Extract the (X, Y) coordinate from the center of the cell holding the provided text.  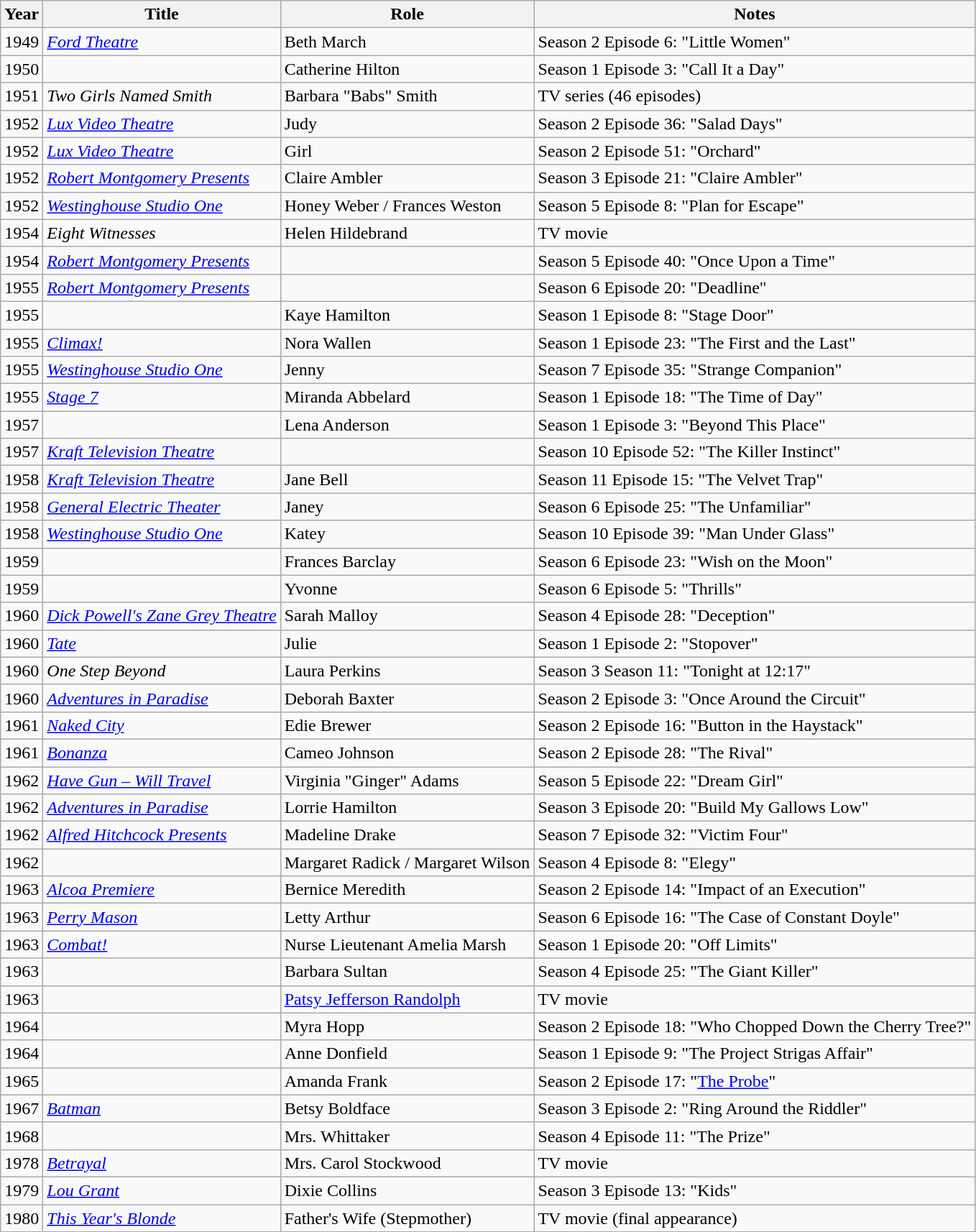
Margaret Radick / Margaret Wilson (407, 863)
1978 (22, 1163)
Season 1 Episode 9: "The Project Strigas Affair" (755, 1054)
Season 2 Episode 6: "Little Women" (755, 42)
Season 5 Episode 40: "Once Upon a Time" (755, 260)
Helen Hildebrand (407, 233)
Eight Witnesses (162, 233)
Season 7 Episode 32: "Victim Four" (755, 835)
Batman (162, 1108)
Betsy Boldface (407, 1108)
Tate (162, 643)
Laura Perkins (407, 671)
Season 1 Episode 18: "The Time of Day" (755, 397)
Alcoa Premiere (162, 890)
Kaye Hamilton (407, 315)
Nurse Lieutenant Amelia Marsh (407, 944)
Betrayal (162, 1163)
Season 4 Episode 8: "Elegy" (755, 863)
Season 2 Episode 16: "Button in the Haystack" (755, 725)
Role (407, 14)
Myra Hopp (407, 1026)
1951 (22, 96)
Season 2 Episode 36: "Salad Days" (755, 124)
1968 (22, 1136)
Alfred Hitchcock Presents (162, 835)
Season 3 Episode 13: "Kids" (755, 1190)
Two Girls Named Smith (162, 96)
Miranda Abbelard (407, 397)
Beth March (407, 42)
Sarah Malloy (407, 616)
Season 10 Episode 52: "The Killer Instinct" (755, 452)
Season 5 Episode 22: "Dream Girl" (755, 780)
Season 3 Episode 2: "Ring Around the Riddler" (755, 1108)
1980 (22, 1218)
Lorrie Hamilton (407, 808)
Julie (407, 643)
General Electric Theater (162, 507)
Anne Donfield (407, 1054)
Cameo Johnson (407, 753)
1967 (22, 1108)
Season 1 Episode 3: "Beyond This Place" (755, 425)
1965 (22, 1081)
Season 4 Episode 28: "Deception" (755, 616)
Season 6 Episode 23: "Wish on the Moon" (755, 561)
Judy (407, 124)
Edie Brewer (407, 725)
Season 5 Episode 8: "Plan for Escape" (755, 206)
Ford Theatre (162, 42)
This Year's Blonde (162, 1218)
Jenny (407, 370)
Season 2 Episode 28: "The Rival" (755, 753)
1979 (22, 1190)
Season 6 Episode 20: "Deadline" (755, 288)
Notes (755, 14)
Patsy Jefferson Randolph (407, 999)
Mrs. Whittaker (407, 1136)
Season 2 Episode 14: "Impact of an Execution" (755, 890)
Season 3 Episode 21: "Claire Ambler" (755, 178)
Katey (407, 534)
Naked City (162, 725)
Girl (407, 151)
Janey (407, 507)
Perry Mason (162, 917)
Barbara Sultan (407, 972)
Season 3 Episode 20: "Build My Gallows Low" (755, 808)
Stage 7 (162, 397)
Season 10 Episode 39: "Man Under Glass" (755, 534)
1950 (22, 69)
TV movie (final appearance) (755, 1218)
1949 (22, 42)
Combat! (162, 944)
Claire Ambler (407, 178)
Lena Anderson (407, 425)
Letty Arthur (407, 917)
Climax! (162, 343)
Season 1 Episode 23: "The First and the Last" (755, 343)
Lou Grant (162, 1190)
Bernice Meredith (407, 890)
Season 2 Episode 17: "The Probe" (755, 1081)
Deborah Baxter (407, 698)
Barbara "Babs" Smith (407, 96)
Catherine Hilton (407, 69)
Season 4 Episode 25: "The Giant Killer" (755, 972)
Season 4 Episode 11: "The Prize" (755, 1136)
Title (162, 14)
Yvonne (407, 589)
Honey Weber / Frances Weston (407, 206)
TV series (46 episodes) (755, 96)
Year (22, 14)
Virginia "Ginger" Adams (407, 780)
Season 2 Episode 18: "Who Chopped Down the Cherry Tree?" (755, 1026)
Bonanza (162, 753)
Dick Powell's Zane Grey Theatre (162, 616)
Dixie Collins (407, 1190)
Season 7 Episode 35: "Strange Companion" (755, 370)
Season 6 Episode 25: "The Unfamiliar" (755, 507)
Season 2 Episode 51: "Orchard" (755, 151)
Season 1 Episode 2: "Stopover" (755, 643)
Season 11 Episode 15: "The Velvet Trap" (755, 479)
Have Gun – Will Travel (162, 780)
Nora Wallen (407, 343)
Season 3 Season 11: "Tonight at 12:17" (755, 671)
Season 6 Episode 16: "The Case of Constant Doyle" (755, 917)
Season 1 Episode 3: "Call It a Day" (755, 69)
Amanda Frank (407, 1081)
Father's Wife (Stepmother) (407, 1218)
Madeline Drake (407, 835)
Jane Bell (407, 479)
One Step Beyond (162, 671)
Season 6 Episode 5: "Thrills" (755, 589)
Mrs. Carol Stockwood (407, 1163)
Season 2 Episode 3: "Once Around the Circuit" (755, 698)
Season 1 Episode 20: "Off Limits" (755, 944)
Frances Barclay (407, 561)
Season 1 Episode 8: "Stage Door" (755, 315)
